Locate the cell with the specified text and output its (X, Y) center coordinate. 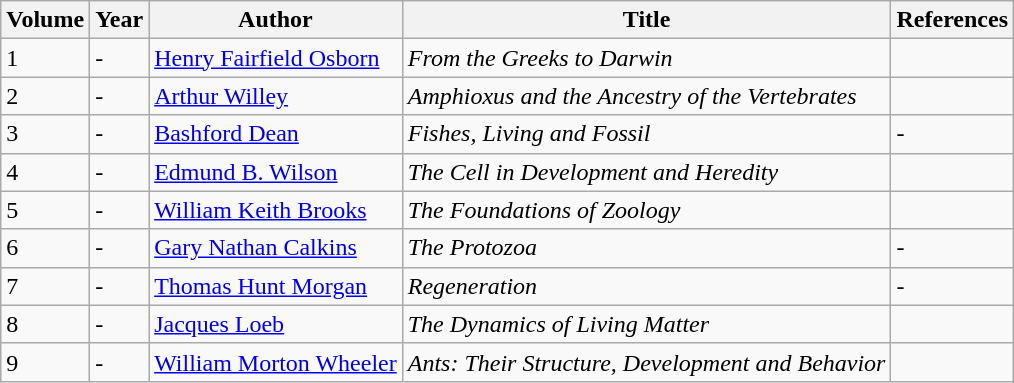
5 (46, 210)
6 (46, 248)
Gary Nathan Calkins (276, 248)
1 (46, 58)
Arthur Willey (276, 96)
7 (46, 286)
Volume (46, 20)
Edmund B. Wilson (276, 172)
William Morton Wheeler (276, 362)
9 (46, 362)
Author (276, 20)
3 (46, 134)
Henry Fairfield Osborn (276, 58)
References (952, 20)
2 (46, 96)
Year (120, 20)
Regeneration (646, 286)
Title (646, 20)
Thomas Hunt Morgan (276, 286)
The Cell in Development and Heredity (646, 172)
4 (46, 172)
Fishes, Living and Fossil (646, 134)
Bashford Dean (276, 134)
Jacques Loeb (276, 324)
The Foundations of Zoology (646, 210)
The Protozoa (646, 248)
William Keith Brooks (276, 210)
8 (46, 324)
The Dynamics of Living Matter (646, 324)
Amphioxus and the Ancestry of the Vertebrates (646, 96)
From the Greeks to Darwin (646, 58)
Ants: Their Structure, Development and Behavior (646, 362)
